Return the (x, y) coordinate for the center point of the cell that contains the specified text.  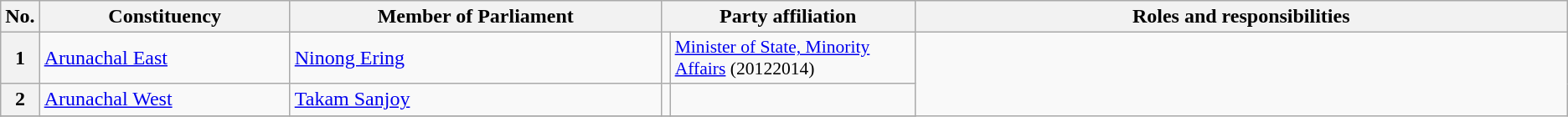
2 (20, 99)
1 (20, 58)
Constituency (164, 17)
Ninong Ering (476, 58)
No. (20, 17)
Member of Parliament (476, 17)
Minister of State, Minority Affairs (20122014) (793, 58)
Takam Sanjoy (476, 99)
Party affiliation (787, 17)
Arunachal West (164, 99)
Roles and responsibilities (1241, 17)
Arunachal East (164, 58)
